From the cell containing the given text, extract its center point as (X, Y) coordinate. 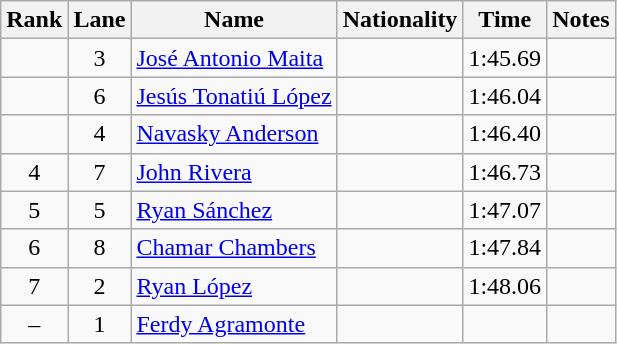
– (34, 324)
1:46.04 (505, 96)
1:48.06 (505, 286)
8 (100, 248)
Rank (34, 20)
1:46.40 (505, 134)
Jesús Tonatiú López (234, 96)
Chamar Chambers (234, 248)
José Antonio Maita (234, 58)
1:47.84 (505, 248)
1:46.73 (505, 172)
Time (505, 20)
1:47.07 (505, 210)
Nationality (400, 20)
Notes (581, 20)
Ryan López (234, 286)
1 (100, 324)
3 (100, 58)
2 (100, 286)
Lane (100, 20)
John Rivera (234, 172)
Ryan Sánchez (234, 210)
Ferdy Agramonte (234, 324)
1:45.69 (505, 58)
Navasky Anderson (234, 134)
Name (234, 20)
